Detect which cell encompasses the target text, then output its (x, y) center coordinate. 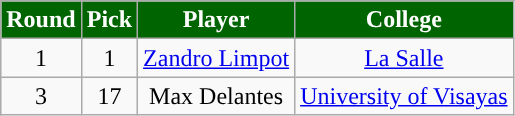
Round (41, 20)
College (404, 20)
17 (109, 96)
3 (41, 96)
Pick (109, 20)
La Salle (404, 58)
Max Delantes (216, 96)
University of Visayas (404, 96)
Player (216, 20)
Zandro Limpot (216, 58)
